For the text-containing cell, return its midpoint in (X, Y) coordinate format. 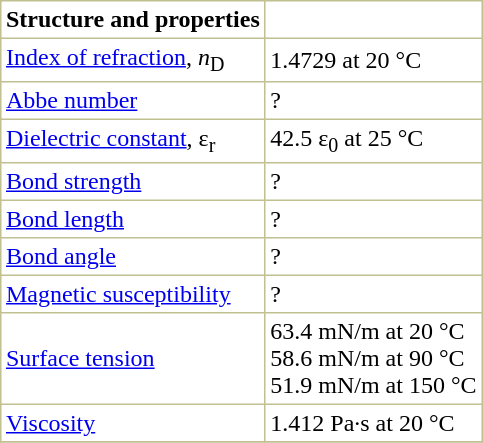
Surface tension (133, 359)
1.4729 at 20 °C (374, 60)
1.412 Pa·s at 20 °C (374, 424)
63.4 mN/m at 20 °C58.6 mN/m at 90 °C51.9 mN/m at 150 °C (374, 359)
Viscosity (133, 424)
Index of refraction, nD (133, 60)
Dielectric constant, εr (133, 142)
Bond strength (133, 182)
Bond angle (133, 257)
Abbe number (133, 101)
Bond length (133, 220)
Structure and properties (133, 20)
42.5 ε0 at 25 °C (374, 142)
Magnetic susceptibility (133, 295)
